Identify which cell holds the provided text, then report its [x, y] central coordinate. 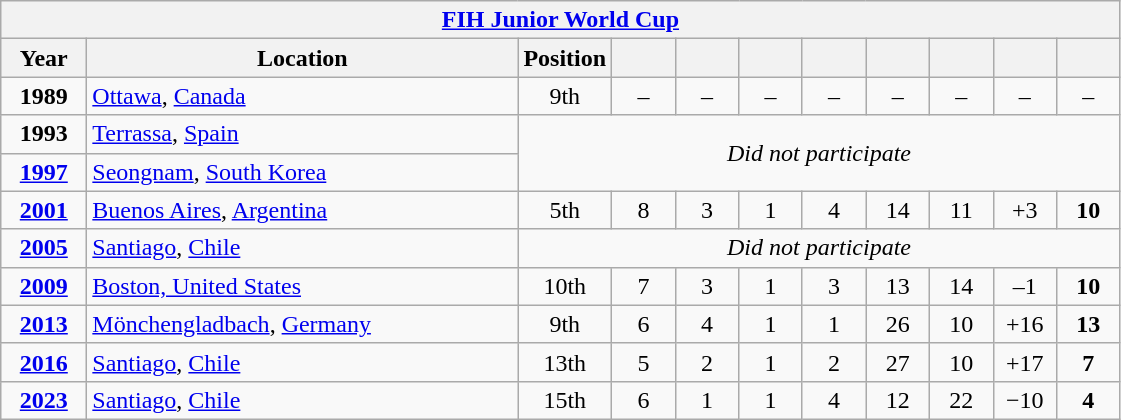
FIH Junior World Cup [560, 20]
+17 [1025, 362]
22 [961, 400]
Terrassa, Spain [302, 134]
+16 [1025, 324]
5th [565, 210]
Ottawa, Canada [302, 96]
11 [961, 210]
–1 [1025, 286]
2009 [44, 286]
Location [302, 58]
Boston, United States [302, 286]
Mönchengladbach, Germany [302, 324]
12 [898, 400]
Year [44, 58]
+3 [1025, 210]
Buenos Aires, Argentina [302, 210]
2013 [44, 324]
1993 [44, 134]
13th [565, 362]
−10 [1025, 400]
8 [644, 210]
15th [565, 400]
Seongnam, South Korea [302, 172]
1989 [44, 96]
2001 [44, 210]
26 [898, 324]
Position [565, 58]
27 [898, 362]
2016 [44, 362]
2005 [44, 248]
10th [565, 286]
2023 [44, 400]
1997 [44, 172]
5 [644, 362]
